Detect which cell encompasses the target text, then output its [X, Y] center coordinate. 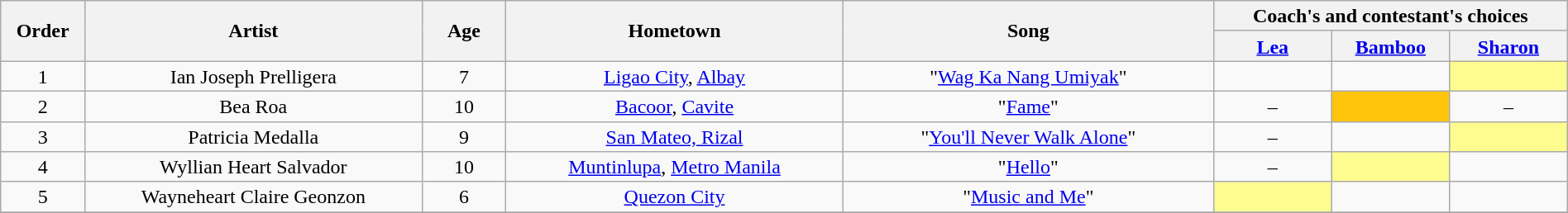
Ian Joseph Prelligera [253, 76]
Order [43, 31]
4 [43, 167]
2 [43, 106]
6 [464, 196]
Age [464, 31]
"Wag Ka Nang Umiyak" [1028, 76]
Wyllian Heart Salvador [253, 167]
San Mateo, Rizal [675, 137]
1 [43, 76]
"Fame" [1028, 106]
"Hello" [1028, 167]
Bea Roa [253, 106]
7 [464, 76]
"You'll Never Walk Alone" [1028, 137]
3 [43, 137]
Hometown [675, 31]
Song [1028, 31]
"Music and Me" [1028, 196]
Quezon City [675, 196]
Coach's and contestant's choices [1390, 17]
Patricia Medalla [253, 137]
Muntinlupa, Metro Manila [675, 167]
Artist [253, 31]
Bacoor, Cavite [675, 106]
5 [43, 196]
Wayneheart Claire Geonzon [253, 196]
Bamboo [1391, 46]
Ligao City, Albay [675, 76]
Lea [1272, 46]
Sharon [1508, 46]
9 [464, 137]
